Pinpoint the cell where the given text exists, returning its (x, y) midpoint coordinate. 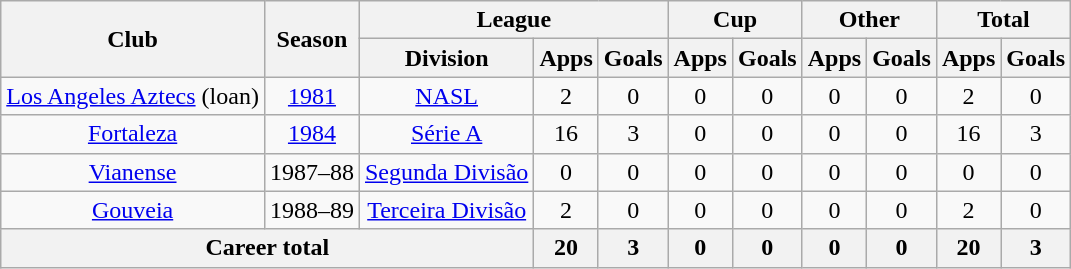
1987–88 (312, 172)
Club (133, 39)
Segunda Divisão (446, 172)
Fortaleza (133, 134)
Cup (735, 20)
Série A (446, 134)
Career total (268, 248)
League (514, 20)
Gouveia (133, 210)
Other (869, 20)
1988–89 (312, 210)
Vianense (133, 172)
Division (446, 58)
Total (1003, 20)
1984 (312, 134)
1981 (312, 96)
NASL (446, 96)
Season (312, 39)
Los Angeles Aztecs (loan) (133, 96)
Terceira Divisão (446, 210)
